For the text-containing cell, return its midpoint in [X, Y] coordinate format. 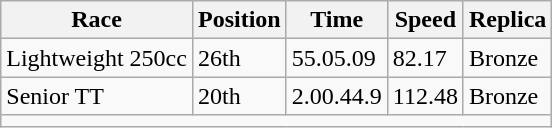
2.00.44.9 [336, 96]
Replica [507, 20]
26th [239, 58]
Race [97, 20]
112.48 [425, 96]
Lightweight 250cc [97, 58]
Senior TT [97, 96]
55.05.09 [336, 58]
Speed [425, 20]
Time [336, 20]
Position [239, 20]
20th [239, 96]
82.17 [425, 58]
